From the cell containing the given text, extract its center point as [x, y] coordinate. 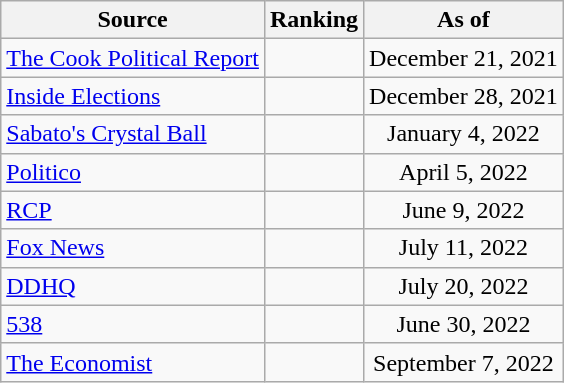
April 5, 2022 [464, 172]
RCP [133, 210]
Inside Elections [133, 96]
As of [464, 20]
July 11, 2022 [464, 248]
Source [133, 20]
DDHQ [133, 286]
538 [133, 324]
Politico [133, 172]
Fox News [133, 248]
December 21, 2021 [464, 58]
June 30, 2022 [464, 324]
June 9, 2022 [464, 210]
January 4, 2022 [464, 134]
July 20, 2022 [464, 286]
Sabato's Crystal Ball [133, 134]
The Economist [133, 362]
Ranking [314, 20]
September 7, 2022 [464, 362]
The Cook Political Report [133, 58]
December 28, 2021 [464, 96]
